Scan for the cell matching the given text and deliver its [X, Y] coordinate at center. 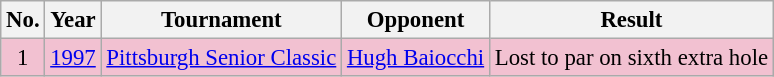
Result [631, 20]
Pittsburgh Senior Classic [222, 58]
Opponent [416, 20]
Year [73, 20]
No. [23, 20]
1997 [73, 58]
Lost to par on sixth extra hole [631, 58]
1 [23, 58]
Tournament [222, 20]
Hugh Baiocchi [416, 58]
